Scan for the cell matching the given text and deliver its (X, Y) coordinate at center. 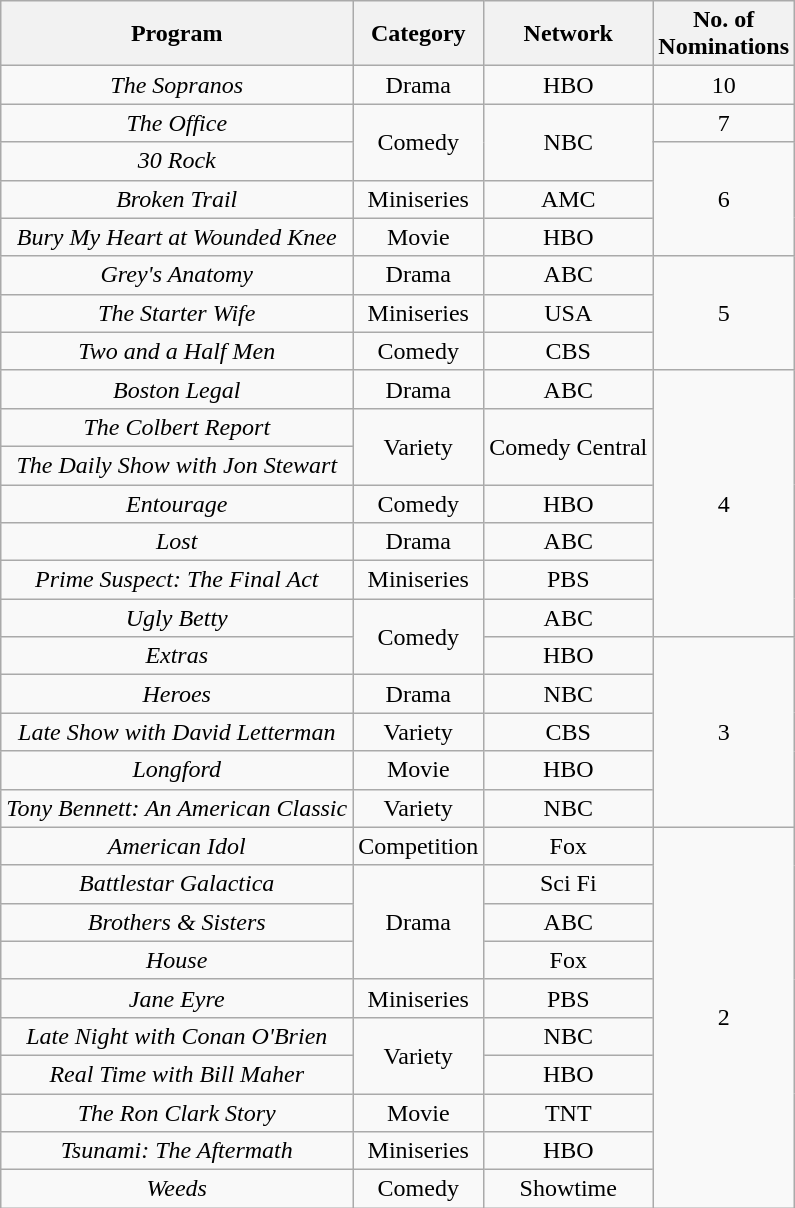
Broken Trail (177, 199)
USA (568, 313)
Weeds (177, 1189)
Extras (177, 656)
TNT (568, 1113)
House (177, 960)
The Ron Clark Story (177, 1113)
Lost (177, 542)
30 Rock (177, 161)
6 (724, 199)
Entourage (177, 503)
7 (724, 123)
The Office (177, 123)
Late Night with Conan O'Brien (177, 1036)
Prime Suspect: The Final Act (177, 580)
Showtime (568, 1189)
Battlestar Galactica (177, 884)
Network (568, 34)
Comedy Central (568, 446)
Sci Fi (568, 884)
Late Show with David Letterman (177, 732)
No. ofNominations (724, 34)
Real Time with Bill Maher (177, 1074)
Bury My Heart at Wounded Knee (177, 237)
Grey's Anatomy (177, 275)
4 (724, 503)
Heroes (177, 694)
The Daily Show with Jon Stewart (177, 465)
Jane Eyre (177, 998)
The Sopranos (177, 85)
5 (724, 313)
The Colbert Report (177, 427)
Competition (418, 846)
The Starter Wife (177, 313)
Two and a Half Men (177, 351)
American Idol (177, 846)
10 (724, 85)
Boston Legal (177, 389)
Ugly Betty (177, 618)
Tony Bennett: An American Classic (177, 808)
Brothers & Sisters (177, 922)
Tsunami: The Aftermath (177, 1151)
AMC (568, 199)
3 (724, 732)
Category (418, 34)
2 (724, 1018)
Program (177, 34)
Longford (177, 770)
